Identify which cell holds the provided text, then report its [X, Y] central coordinate. 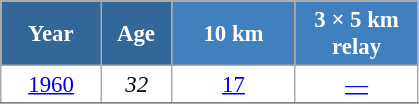
Year [52, 34]
Age [136, 34]
32 [136, 85]
— [356, 85]
10 km [234, 34]
1960 [52, 85]
3 × 5 km relay [356, 34]
17 [234, 85]
